Find where the given text appears and provide that cell's center as [X, Y] coordinate. 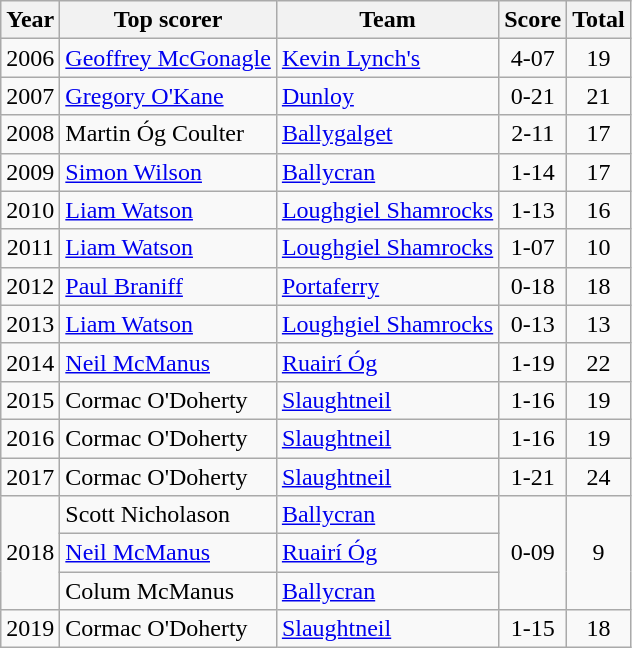
2015 [30, 400]
2007 [30, 96]
Geoffrey McGonagle [168, 58]
2017 [30, 477]
1-19 [533, 362]
1-14 [533, 172]
2019 [30, 629]
Ballygalget [387, 134]
1-15 [533, 629]
0-21 [533, 96]
2006 [30, 58]
22 [599, 362]
24 [599, 477]
2018 [30, 553]
Colum McManus [168, 591]
2009 [30, 172]
2011 [30, 248]
2016 [30, 438]
2013 [30, 324]
Team [387, 20]
0-09 [533, 553]
1-07 [533, 248]
10 [599, 248]
2008 [30, 134]
Total [599, 20]
Top scorer [168, 20]
2010 [30, 210]
0-18 [533, 286]
Gregory O'Kane [168, 96]
Dunloy [387, 96]
4-07 [533, 58]
9 [599, 553]
13 [599, 324]
Scott Nicholason [168, 515]
Score [533, 20]
Year [30, 20]
2014 [30, 362]
0-13 [533, 324]
Paul Braniff [168, 286]
Martin Óg Coulter [168, 134]
Portaferry [387, 286]
2-11 [533, 134]
1-21 [533, 477]
21 [599, 96]
2012 [30, 286]
Kevin Lynch's [387, 58]
Simon Wilson [168, 172]
1-13 [533, 210]
16 [599, 210]
